Capture the cell that displays the provided text and extract its (x, y) central coordinate. 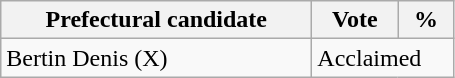
Vote (355, 20)
Bertin Denis (X) (156, 58)
Acclaimed (383, 58)
Prefectural candidate (156, 20)
% (426, 20)
